Return [x, y] of the center of cell containing provided text 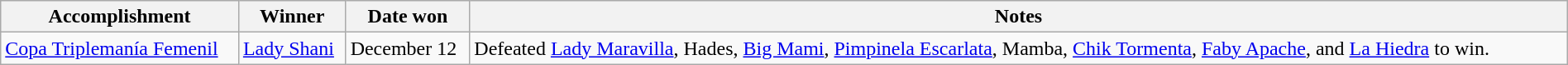
Lady Shani [292, 48]
Defeated Lady Maravilla, Hades, Big Mami, Pimpinela Escarlata, Mamba, Chik Tormenta, Faby Apache, and La Hiedra to win. [1019, 48]
Copa Triplemanía Femenil [120, 48]
Notes [1019, 17]
Accomplishment [120, 17]
Winner [292, 17]
December 12 [408, 48]
Date won [408, 17]
